Search for the cell housing the specified text and yield its [X, Y] center coordinate. 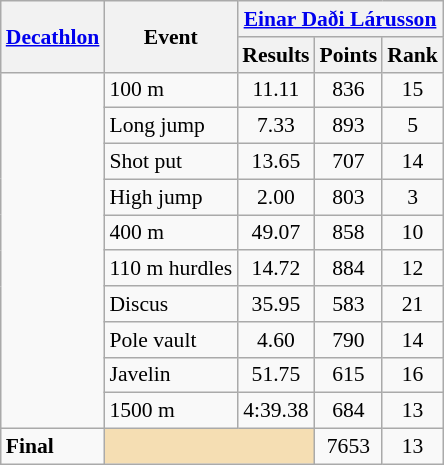
Rank [412, 55]
35.95 [276, 304]
Einar Daði Lárusson [340, 19]
Pole vault [170, 340]
Shot put [170, 162]
400 m [170, 233]
3 [412, 197]
707 [349, 162]
100 m [170, 90]
10 [412, 233]
884 [349, 269]
16 [412, 375]
High jump [170, 197]
Event [170, 36]
836 [349, 90]
12 [412, 269]
Results [276, 55]
11.11 [276, 90]
51.75 [276, 375]
Discus [170, 304]
1500 m [170, 411]
2.00 [276, 197]
5 [412, 126]
4:39.38 [276, 411]
Points [349, 55]
684 [349, 411]
7.33 [276, 126]
21 [412, 304]
858 [349, 233]
49.07 [276, 233]
4.60 [276, 340]
803 [349, 197]
15 [412, 90]
583 [349, 304]
110 m hurdles [170, 269]
Long jump [170, 126]
13.65 [276, 162]
Decathlon [53, 36]
790 [349, 340]
Javelin [170, 375]
Final [53, 447]
615 [349, 375]
893 [349, 126]
14.72 [276, 269]
7653 [349, 447]
